Find where the given text appears and provide that cell's center as (x, y) coordinate. 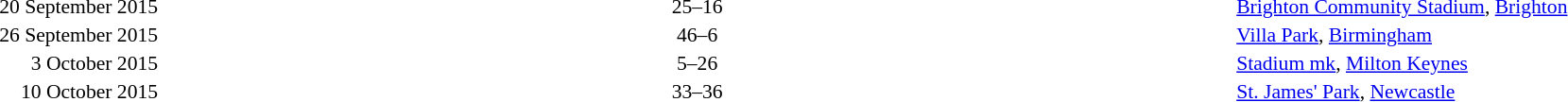
46–6 (698, 35)
5–26 (698, 63)
